Identify which cell holds the provided text, then report its [x, y] central coordinate. 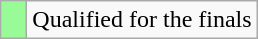
Qualified for the finals [142, 20]
